Return (x, y) of the center of cell containing provided text 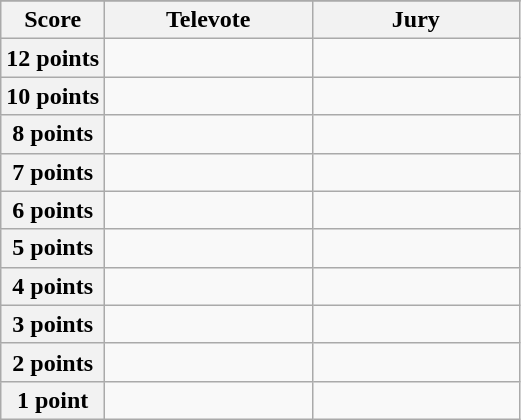
4 points (53, 286)
Jury (416, 20)
10 points (53, 96)
12 points (53, 58)
7 points (53, 172)
6 points (53, 210)
2 points (53, 362)
Televote (209, 20)
1 point (53, 400)
3 points (53, 324)
8 points (53, 134)
5 points (53, 248)
Score (53, 20)
